Return (x, y) of the center of cell containing provided text 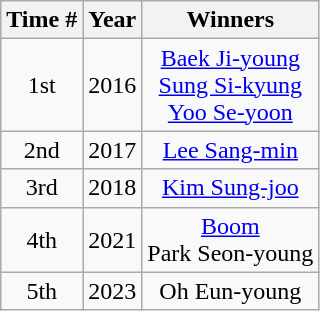
1st (42, 85)
4th (42, 240)
2018 (112, 188)
5th (42, 291)
2017 (112, 150)
Time # (42, 20)
Year (112, 20)
BoomPark Seon-young (230, 240)
Kim Sung-joo (230, 188)
2023 (112, 291)
2016 (112, 85)
2nd (42, 150)
3rd (42, 188)
Lee Sang-min (230, 150)
2021 (112, 240)
Baek Ji-youngSung Si-kyungYoo Se-yoon (230, 85)
Winners (230, 20)
Oh Eun-young (230, 291)
